Find where the given text appears and provide that cell's center as (X, Y) coordinate. 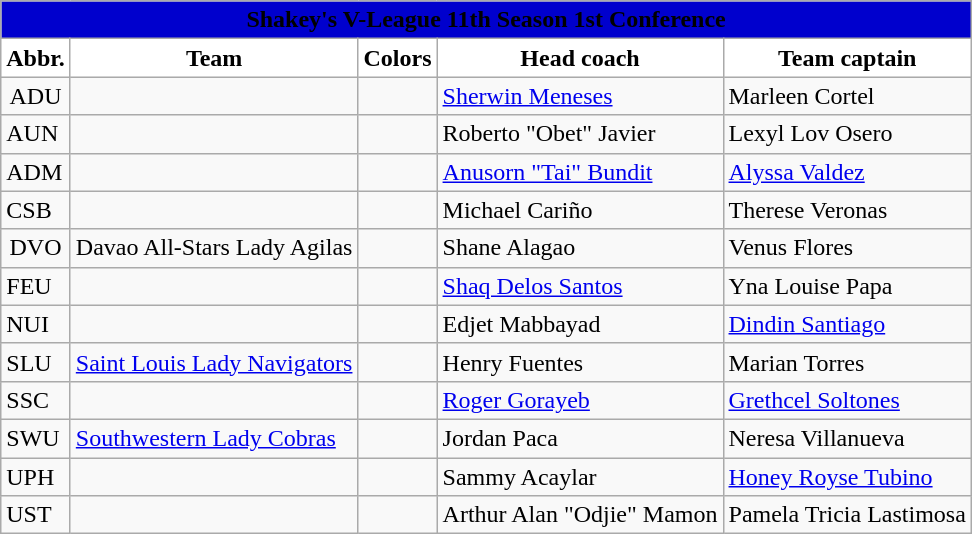
Anusorn "Tai" Bundit (580, 172)
Saint Louis Lady Navigators (214, 362)
Roger Gorayeb (580, 400)
CSB (36, 210)
Abbr. (36, 58)
Michael Cariño (580, 210)
Neresa Villanueva (847, 438)
UST (36, 515)
Grethcel Soltones (847, 400)
Sammy Acaylar (580, 477)
Dindin Santiago (847, 324)
NUI (36, 324)
Team (214, 58)
FEU (36, 286)
Arthur Alan "Odjie" Mamon (580, 515)
SLU (36, 362)
SSC (36, 400)
Marian Torres (847, 362)
Shakey's V-League 11th Season 1st Conference (486, 20)
DVO (36, 248)
Honey Royse Tubino (847, 477)
Edjet Mabbayad (580, 324)
Jordan Paca (580, 438)
Henry Fuentes (580, 362)
Venus Flores (847, 248)
Shaq Delos Santos (580, 286)
Alyssa Valdez (847, 172)
Southwestern Lady Cobras (214, 438)
Davao All-Stars Lady Agilas (214, 248)
Head coach (580, 58)
UPH (36, 477)
Marleen Cortel (847, 96)
Colors (398, 58)
AUN (36, 134)
Pamela Tricia Lastimosa (847, 515)
Roberto "Obet" Javier (580, 134)
ADM (36, 172)
SWU (36, 438)
Sherwin Meneses (580, 96)
Shane Alagao (580, 248)
Therese Veronas (847, 210)
Yna Louise Papa (847, 286)
Lexyl Lov Osero (847, 134)
Team captain (847, 58)
ADU (36, 96)
